Identify which cell holds the provided text, then report its (x, y) central coordinate. 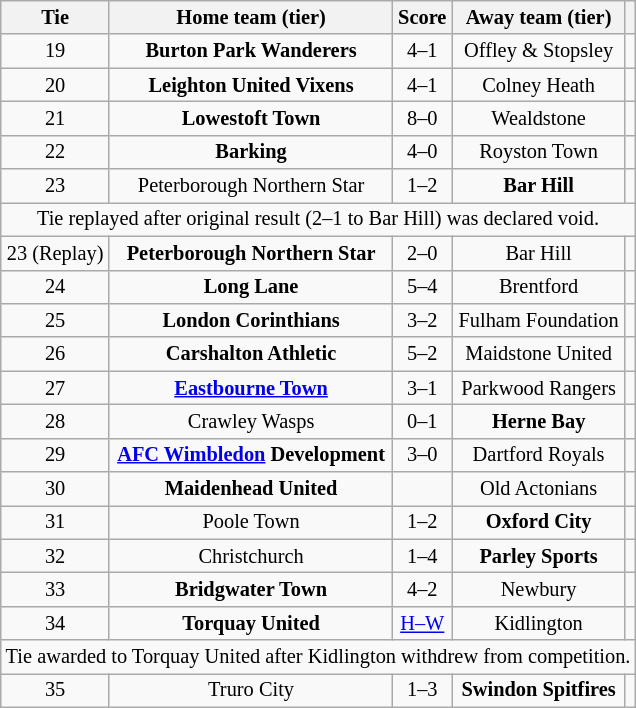
London Corinthians (250, 320)
8–0 (422, 118)
Oxford City (539, 522)
Swindon Spitfires (539, 690)
34 (56, 623)
5–2 (422, 354)
4–0 (422, 152)
20 (56, 85)
Tie replayed after original result (2–1 to Bar Hill) was declared void. (318, 219)
23 (Replay) (56, 253)
2–0 (422, 253)
1–4 (422, 556)
1–3 (422, 690)
Tie awarded to Torquay United after Kidlington withdrew from competition. (318, 657)
21 (56, 118)
Parley Sports (539, 556)
Long Lane (250, 287)
Barking (250, 152)
Crawley Wasps (250, 421)
27 (56, 388)
AFC Wimbledon Development (250, 455)
Carshalton Athletic (250, 354)
Truro City (250, 690)
3–1 (422, 388)
33 (56, 589)
Herne Bay (539, 421)
5–4 (422, 287)
Kidlington (539, 623)
22 (56, 152)
Tie (56, 17)
Offley & Stopsley (539, 51)
3–0 (422, 455)
25 (56, 320)
Old Actonians (539, 489)
Royston Town (539, 152)
Torquay United (250, 623)
32 (56, 556)
Christchurch (250, 556)
30 (56, 489)
Dartford Royals (539, 455)
H–W (422, 623)
31 (56, 522)
Brentford (539, 287)
Colney Heath (539, 85)
Fulham Foundation (539, 320)
Home team (tier) (250, 17)
28 (56, 421)
23 (56, 186)
4–2 (422, 589)
Eastbourne Town (250, 388)
24 (56, 287)
Score (422, 17)
26 (56, 354)
19 (56, 51)
29 (56, 455)
Lowestoft Town (250, 118)
Away team (tier) (539, 17)
Parkwood Rangers (539, 388)
Bridgwater Town (250, 589)
Poole Town (250, 522)
Maidstone United (539, 354)
0–1 (422, 421)
Maidenhead United (250, 489)
35 (56, 690)
Leighton United Vixens (250, 85)
Burton Park Wanderers (250, 51)
Wealdstone (539, 118)
Newbury (539, 589)
3–2 (422, 320)
